Extract the (x, y) coordinate from the center of the cell holding the provided text.  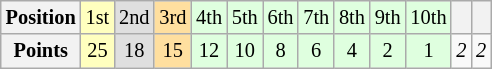
18 (134, 51)
Position (41, 17)
4 (352, 51)
2nd (134, 17)
12 (209, 51)
15 (172, 51)
8 (281, 51)
6th (281, 17)
10 (245, 51)
25 (98, 51)
9th (388, 17)
3rd (172, 17)
Points (41, 51)
10th (429, 17)
4th (209, 17)
8th (352, 17)
7th (316, 17)
5th (245, 17)
6 (316, 51)
1 (429, 51)
1st (98, 17)
